Search for the cell housing the specified text and yield its (x, y) center coordinate. 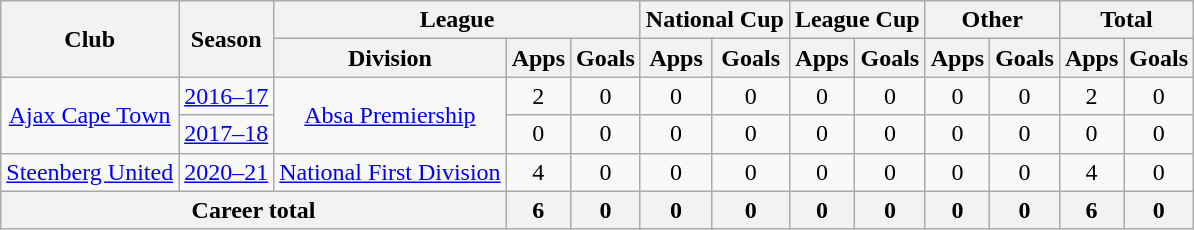
Absa Premiership (390, 115)
League Cup (857, 20)
2016–17 (226, 96)
Club (90, 39)
Career total (254, 210)
Total (1126, 20)
Division (390, 58)
Season (226, 39)
2017–18 (226, 134)
League (458, 20)
National First Division (390, 172)
Steenberg United (90, 172)
National Cup (714, 20)
Other (992, 20)
2020–21 (226, 172)
Ajax Cape Town (90, 115)
